From the cell containing the given text, extract its center point as [X, Y] coordinate. 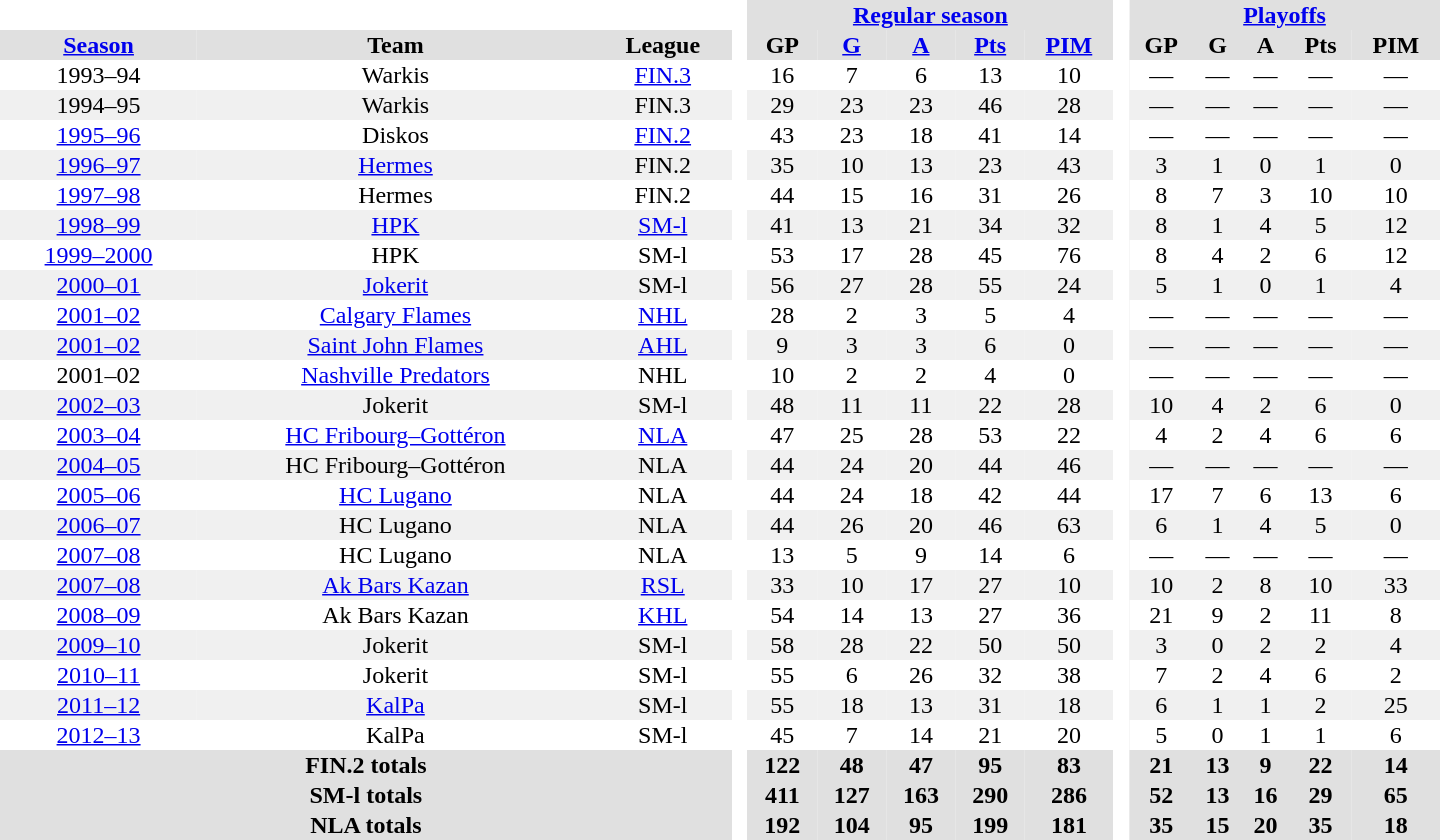
2010–11 [98, 675]
Playoffs [1284, 15]
NLA totals [366, 825]
192 [782, 825]
199 [990, 825]
Diskos [396, 135]
2003–04 [98, 435]
63 [1069, 525]
League [663, 45]
1999–2000 [98, 255]
Calgary Flames [396, 315]
56 [782, 285]
1993–94 [98, 75]
2002–03 [98, 405]
Saint John Flames [396, 345]
Nashville Predators [396, 375]
1994–95 [98, 105]
34 [990, 225]
1997–98 [98, 195]
181 [1069, 825]
42 [990, 495]
Season [98, 45]
76 [1069, 255]
KHL [663, 615]
83 [1069, 765]
65 [1396, 795]
FIN.2 totals [366, 765]
2011–12 [98, 705]
2012–13 [98, 735]
1996–97 [98, 165]
Regular season [930, 15]
122 [782, 765]
290 [990, 795]
SM-l totals [366, 795]
286 [1069, 795]
38 [1069, 675]
2004–05 [98, 465]
411 [782, 795]
2008–09 [98, 615]
1995–96 [98, 135]
2000–01 [98, 285]
52 [1162, 795]
Team [396, 45]
AHL [663, 345]
58 [782, 645]
2009–10 [98, 645]
127 [852, 795]
36 [1069, 615]
163 [920, 795]
RSL [663, 585]
2005–06 [98, 495]
54 [782, 615]
1998–99 [98, 225]
104 [852, 825]
2006–07 [98, 525]
